Capture the cell that displays the provided text and extract its [x, y] central coordinate. 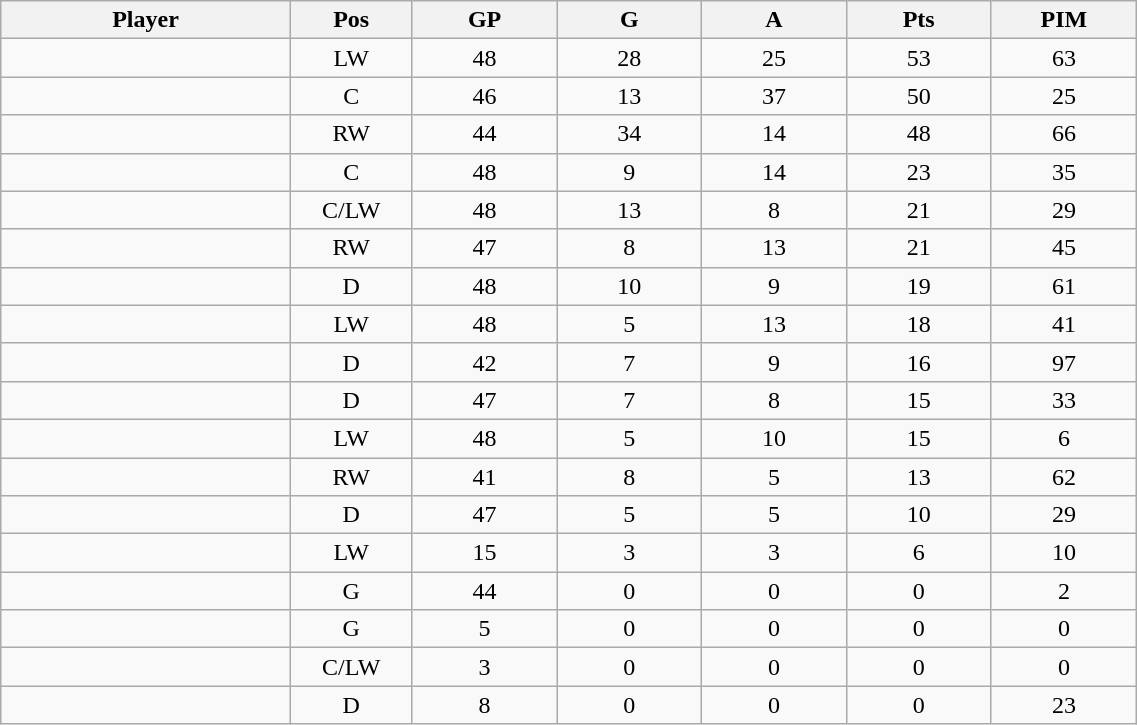
63 [1064, 58]
34 [630, 134]
45 [1064, 248]
97 [1064, 362]
61 [1064, 286]
66 [1064, 134]
35 [1064, 172]
50 [918, 96]
19 [918, 286]
18 [918, 324]
62 [1064, 477]
42 [484, 362]
Pos [351, 20]
A [774, 20]
53 [918, 58]
28 [630, 58]
Player [146, 20]
37 [774, 96]
46 [484, 96]
PIM [1064, 20]
2 [1064, 591]
33 [1064, 400]
GP [484, 20]
16 [918, 362]
Pts [918, 20]
